Capture the cell that displays the provided text and extract its [x, y] central coordinate. 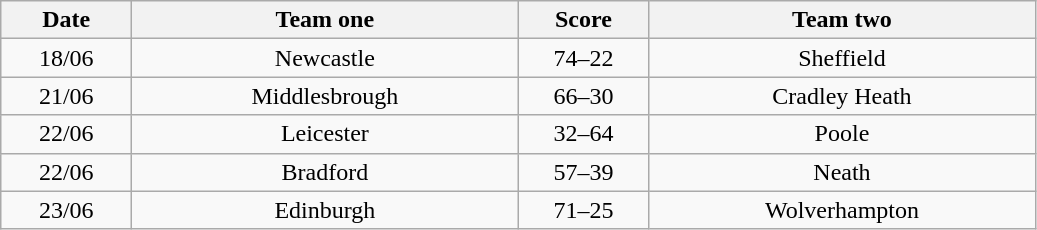
18/06 [66, 58]
Team one [325, 20]
Sheffield [842, 58]
74–22 [584, 58]
66–30 [584, 96]
57–39 [584, 172]
Wolverhampton [842, 210]
71–25 [584, 210]
Edinburgh [325, 210]
Middlesbrough [325, 96]
32–64 [584, 134]
Newcastle [325, 58]
23/06 [66, 210]
Date [66, 20]
Poole [842, 134]
Bradford [325, 172]
21/06 [66, 96]
Neath [842, 172]
Leicester [325, 134]
Cradley Heath [842, 96]
Score [584, 20]
Team two [842, 20]
